Return [X, Y] of the center of cell containing provided text 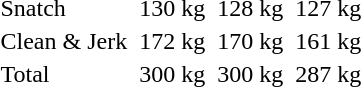
170 kg [250, 41]
172 kg [172, 41]
